For the text-containing cell, return its midpoint in (X, Y) coordinate format. 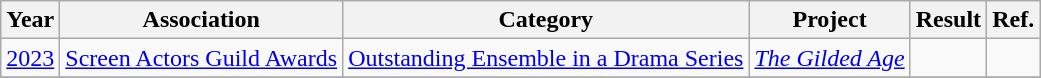
Project (830, 20)
Association (202, 20)
Result (948, 20)
Year (30, 20)
2023 (30, 58)
Outstanding Ensemble in a Drama Series (546, 58)
Category (546, 20)
The Gilded Age (830, 58)
Screen Actors Guild Awards (202, 58)
Ref. (1014, 20)
